For the text-containing cell, return its midpoint in (x, y) coordinate format. 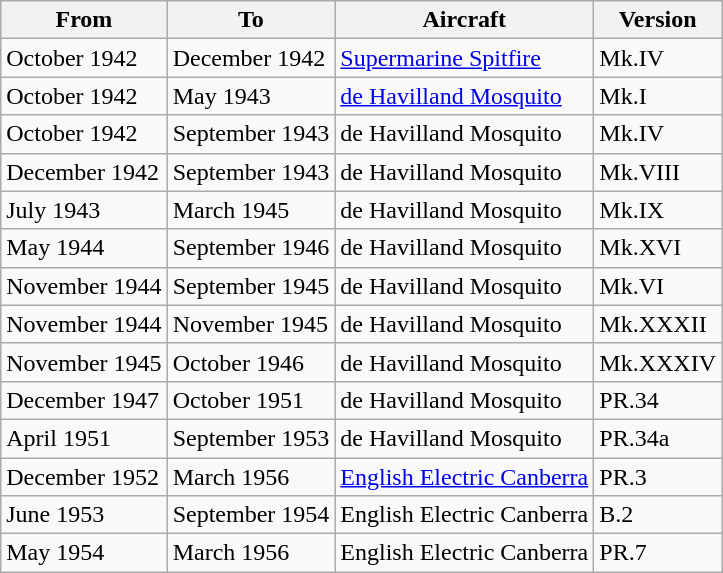
June 1953 (84, 515)
July 1943 (84, 210)
To (251, 20)
September 1946 (251, 248)
Supermarine Spitfire (464, 58)
Mk.I (658, 96)
October 1946 (251, 362)
Aircraft (464, 20)
March 1945 (251, 210)
December 1947 (84, 400)
Mk.XVI (658, 248)
September 1953 (251, 438)
Mk.VIII (658, 172)
April 1951 (84, 438)
Mk.VI (658, 286)
PR.34a (658, 438)
PR.34 (658, 400)
September 1945 (251, 286)
Version (658, 20)
Mk.XXXIV (658, 362)
PR.3 (658, 477)
May 1944 (84, 248)
B.2 (658, 515)
October 1951 (251, 400)
December 1952 (84, 477)
May 1943 (251, 96)
Mk.XXXII (658, 324)
PR.7 (658, 553)
September 1954 (251, 515)
Mk.IX (658, 210)
May 1954 (84, 553)
From (84, 20)
